Extract the [x, y] coordinate from the center of the cell holding the provided text.  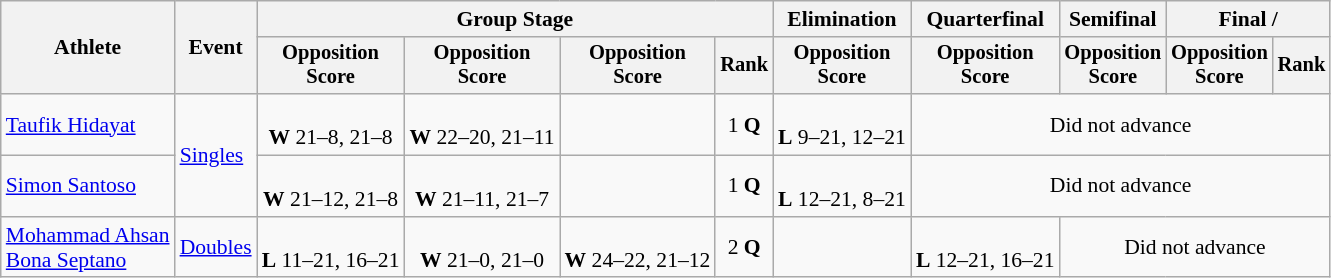
Mohammad AhsanBona Septano [88, 248]
2 Q [744, 248]
L 12–21, 8–21 [842, 186]
W 21–11, 21–7 [482, 186]
L 12–21, 16–21 [986, 248]
Taufik Hidayat [88, 124]
W 24–22, 21–12 [638, 248]
L 9–21, 12–21 [842, 124]
Doubles [216, 248]
Simon Santoso [88, 186]
Athlete [88, 48]
Event [216, 48]
Elimination [842, 19]
W 22–20, 21–11 [482, 124]
W 21–8, 21–8 [331, 124]
L 11–21, 16–21 [331, 248]
Semifinal [1114, 19]
Group Stage [515, 19]
Quarterfinal [986, 19]
Final / [1248, 19]
Singles [216, 155]
W 21–0, 21–0 [482, 248]
W 21–12, 21–8 [331, 186]
